Identify which cell holds the provided text, then report its [x, y] central coordinate. 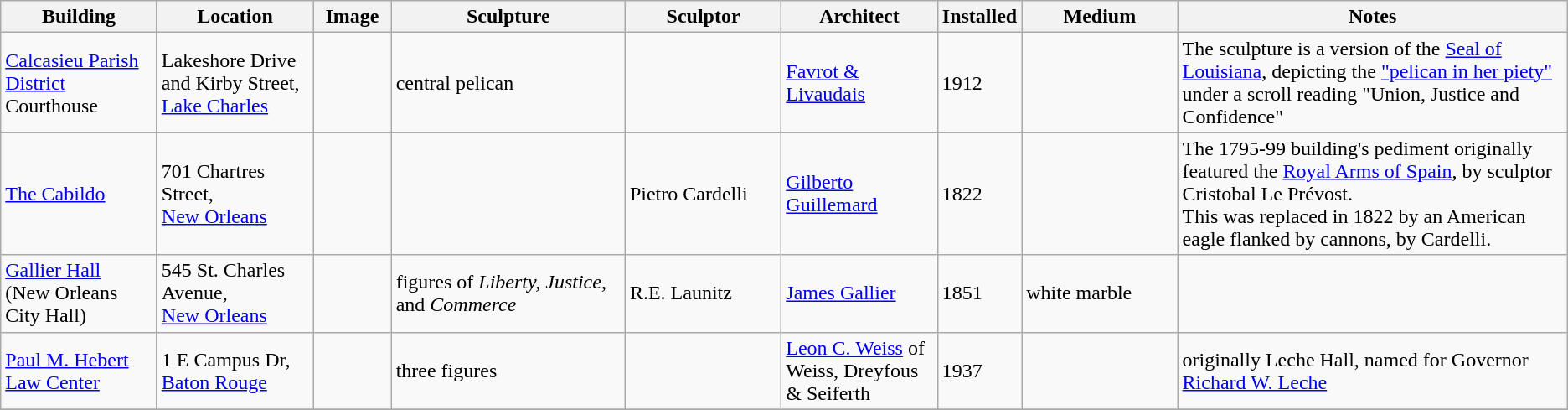
1912 [979, 82]
Sculptor [703, 17]
Sculpture [508, 17]
Paul M. Hebert Law Center [79, 371]
Notes [1372, 17]
Location [235, 17]
central pelican [508, 82]
figures of Liberty, Justice, and Commerce [508, 293]
545 St. Charles Avenue,New Orleans [235, 293]
Architect [859, 17]
originally Leche Hall, named for Governor Richard W. Leche [1372, 371]
Gallier Hall(New Orleans City Hall) [79, 293]
The Cabildo [79, 194]
Image [352, 17]
James Gallier [859, 293]
Pietro Cardelli [703, 194]
white marble [1100, 293]
1851 [979, 293]
Gilberto Guillemard [859, 194]
R.E. Launitz [703, 293]
Lakeshore Drive and Kirby Street, Lake Charles [235, 82]
Favrot & Livaudais [859, 82]
three figures [508, 371]
Calcasieu Parish District Courthouse [79, 82]
1 E Campus Dr,Baton Rouge [235, 371]
Installed [979, 17]
Leon C. Weiss of Weiss, Dreyfous & Seiferth [859, 371]
701 Chartres Street,New Orleans [235, 194]
Medium [1100, 17]
1822 [979, 194]
1937 [979, 371]
Building [79, 17]
The sculpture is a version of the Seal of Louisiana, depicting the "pelican in her piety" under a scroll reading "Union, Justice and Confidence" [1372, 82]
